From the cell containing the given text, extract its center point as (x, y) coordinate. 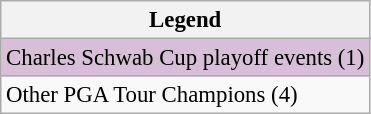
Legend (186, 20)
Charles Schwab Cup playoff events (1) (186, 58)
Other PGA Tour Champions (4) (186, 95)
